Identify which cell holds the provided text, then report its [x, y] central coordinate. 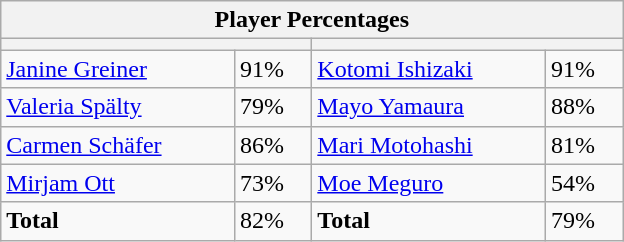
88% [584, 107]
Kotomi Ishizaki [429, 69]
Mirjam Ott [118, 183]
Player Percentages [312, 20]
86% [272, 145]
Valeria Spälty [118, 107]
Moe Meguro [429, 183]
Carmen Schäfer [118, 145]
73% [272, 183]
Mayo Yamaura [429, 107]
Mari Motohashi [429, 145]
81% [584, 145]
82% [272, 221]
Janine Greiner [118, 69]
54% [584, 183]
